Capture the cell that displays the provided text and extract its [x, y] central coordinate. 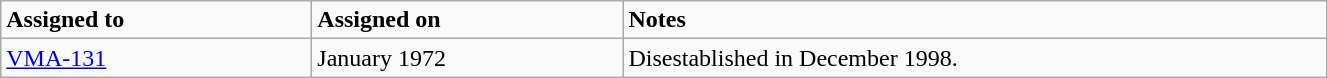
January 1972 [468, 58]
Disestablished in December 1998. [975, 58]
Assigned to [156, 20]
Notes [975, 20]
Assigned on [468, 20]
VMA-131 [156, 58]
